For the text-containing cell, return its midpoint in [X, Y] coordinate format. 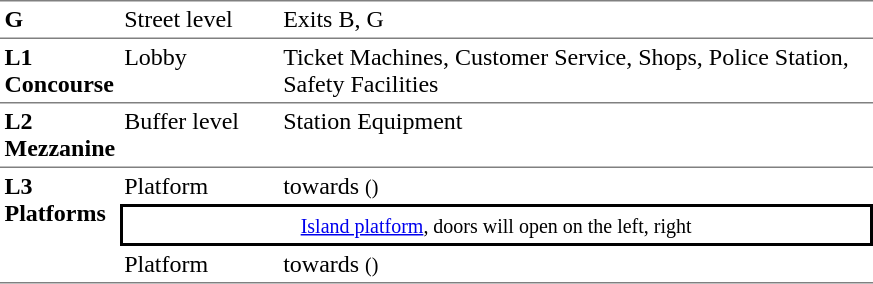
L2Mezzanine [60, 136]
Street level [200, 19]
Station Equipment [576, 136]
G [60, 19]
Lobby [200, 71]
Island platform, doors will open on the left, right [496, 225]
L3Platforms [60, 226]
L1Concourse [60, 71]
Buffer level [200, 136]
Ticket Machines, Customer Service, Shops, Police Station, Safety Facilities [576, 71]
Exits B, G [576, 19]
